Scan for the cell matching the given text and deliver its (X, Y) coordinate at center. 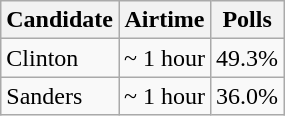
Polls (248, 20)
Airtime (164, 20)
Clinton (60, 58)
Candidate (60, 20)
49.3% (248, 58)
Sanders (60, 96)
36.0% (248, 96)
